Scan for the cell matching the given text and deliver its [X, Y] coordinate at center. 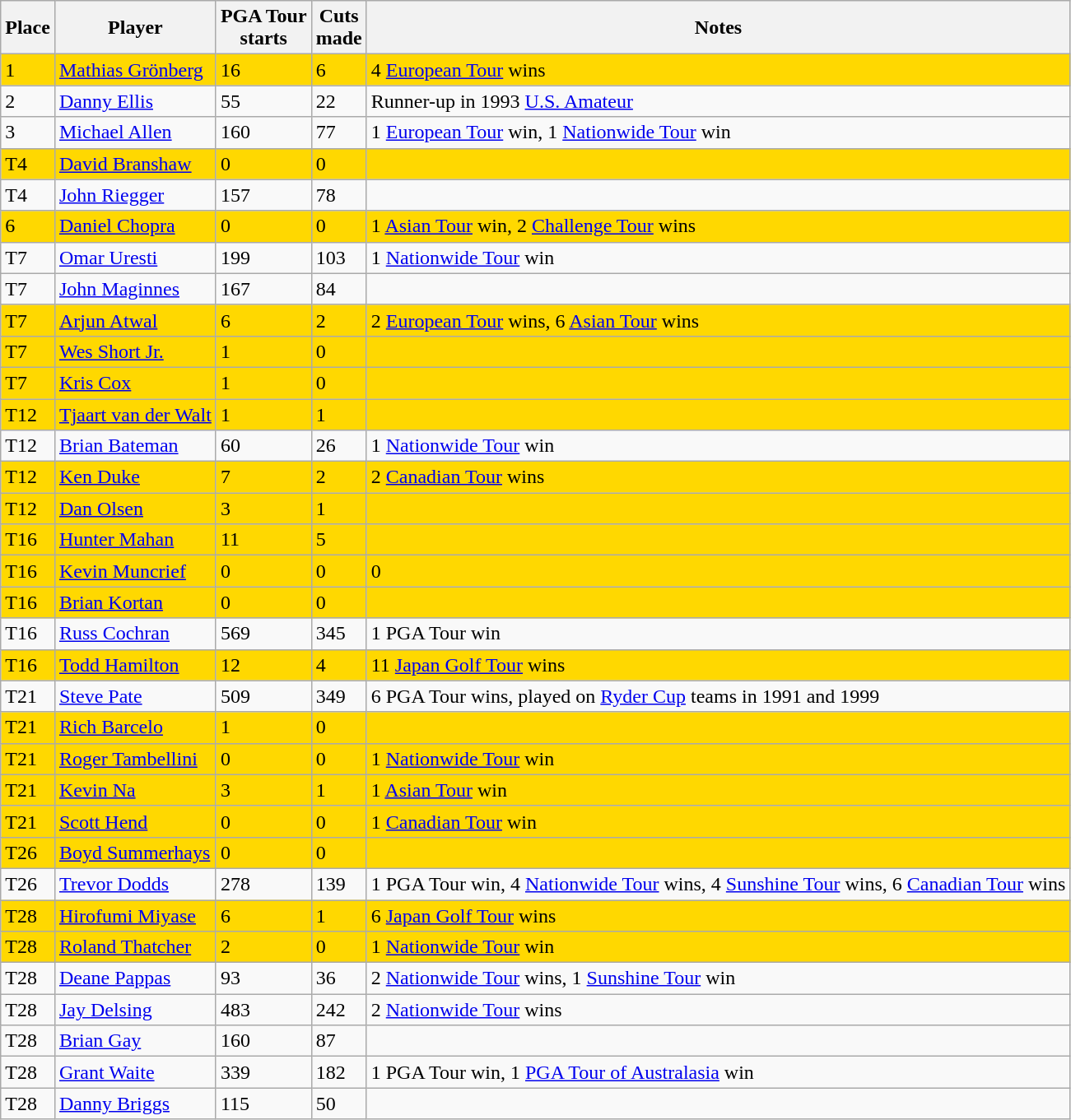
Roland Thatcher [135, 947]
50 [339, 1104]
PGA Tourstarts [263, 28]
Place [28, 28]
Kris Cox [135, 383]
345 [339, 634]
Mathias Grönberg [135, 70]
Rich Barcelo [135, 727]
349 [339, 696]
2 Nationwide Tour wins [718, 1010]
11 [263, 540]
Ken Duke [135, 477]
Brian Bateman [135, 446]
Trevor Dodds [135, 884]
1 European Tour win, 1 Nationwide Tour win [718, 132]
Kevin Na [135, 790]
16 [263, 70]
242 [339, 1010]
11 Japan Golf Tour wins [718, 665]
93 [263, 978]
139 [339, 884]
John Riegger [135, 195]
Wes Short Jr. [135, 351]
77 [339, 132]
Todd Hamilton [135, 665]
David Branshaw [135, 164]
Arjun Atwal [135, 320]
Danny Ellis [135, 101]
569 [263, 634]
6 Japan Golf Tour wins [718, 916]
167 [263, 289]
Michael Allen [135, 132]
Boyd Summerhays [135, 853]
Notes [718, 28]
199 [263, 258]
4 European Tour wins [718, 70]
12 [263, 665]
Omar Uresti [135, 258]
Daniel Chopra [135, 226]
John Maginnes [135, 289]
87 [339, 1041]
7 [263, 477]
509 [263, 696]
483 [263, 1010]
2 Canadian Tour wins [718, 477]
1 PGA Tour win, 4 Nationwide Tour wins, 4 Sunshine Tour wins, 6 Canadian Tour wins [718, 884]
115 [263, 1104]
60 [263, 446]
22 [339, 101]
Cutsmade [339, 28]
278 [263, 884]
Hirofumi Miyase [135, 916]
Tjaart van der Walt [135, 414]
26 [339, 446]
Danny Briggs [135, 1104]
Scott Hend [135, 821]
78 [339, 195]
Grant Waite [135, 1072]
84 [339, 289]
Dan Olsen [135, 509]
Russ Cochran [135, 634]
55 [263, 101]
Runner-up in 1993 U.S. Amateur [718, 101]
Roger Tambellini [135, 759]
4 [339, 665]
1 Asian Tour win, 2 Challenge Tour wins [718, 226]
5 [339, 540]
Deane Pappas [135, 978]
1 Asian Tour win [718, 790]
2 Nationwide Tour wins, 1 Sunshine Tour win [718, 978]
1 PGA Tour win, 1 PGA Tour of Australasia win [718, 1072]
157 [263, 195]
6 PGA Tour wins, played on Ryder Cup teams in 1991 and 1999 [718, 696]
2 European Tour wins, 6 Asian Tour wins [718, 320]
Brian Gay [135, 1041]
36 [339, 978]
103 [339, 258]
Hunter Mahan [135, 540]
339 [263, 1072]
Kevin Muncrief [135, 571]
Brian Kortan [135, 602]
182 [339, 1072]
1 PGA Tour win [718, 634]
Jay Delsing [135, 1010]
Steve Pate [135, 696]
Player [135, 28]
1 Canadian Tour win [718, 821]
